Detect which cell encompasses the target text, then output its (X, Y) center coordinate. 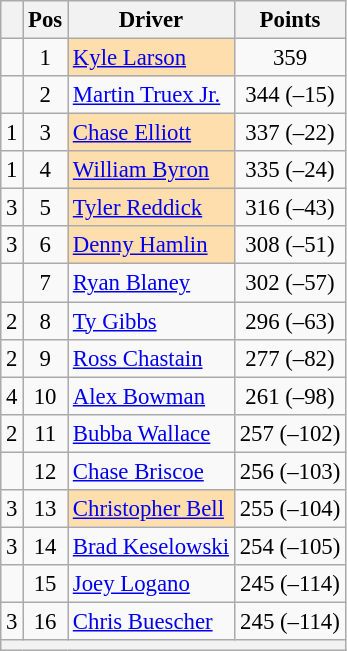
Alex Bowman (152, 396)
Bubba Wallace (152, 433)
5 (46, 208)
William Byron (152, 170)
Ross Chastain (152, 358)
Pos (46, 20)
11 (46, 433)
Joey Logano (152, 584)
359 (290, 58)
13 (46, 509)
302 (–57) (290, 283)
Tyler Reddick (152, 208)
8 (46, 321)
6 (46, 245)
16 (46, 621)
Martin Truex Jr. (152, 95)
Points (290, 20)
255 (–104) (290, 509)
256 (–103) (290, 471)
Ty Gibbs (152, 321)
15 (46, 584)
296 (–63) (290, 321)
Driver (152, 20)
Denny Hamlin (152, 245)
261 (–98) (290, 396)
Kyle Larson (152, 58)
7 (46, 283)
Chase Elliott (152, 133)
14 (46, 546)
Brad Keselowski (152, 546)
257 (–102) (290, 433)
12 (46, 471)
277 (–82) (290, 358)
10 (46, 396)
337 (–22) (290, 133)
308 (–51) (290, 245)
Chris Buescher (152, 621)
254 (–105) (290, 546)
344 (–15) (290, 95)
335 (–24) (290, 170)
316 (–43) (290, 208)
Christopher Bell (152, 509)
Chase Briscoe (152, 471)
Ryan Blaney (152, 283)
9 (46, 358)
